From the cell containing the given text, extract its center point as [x, y] coordinate. 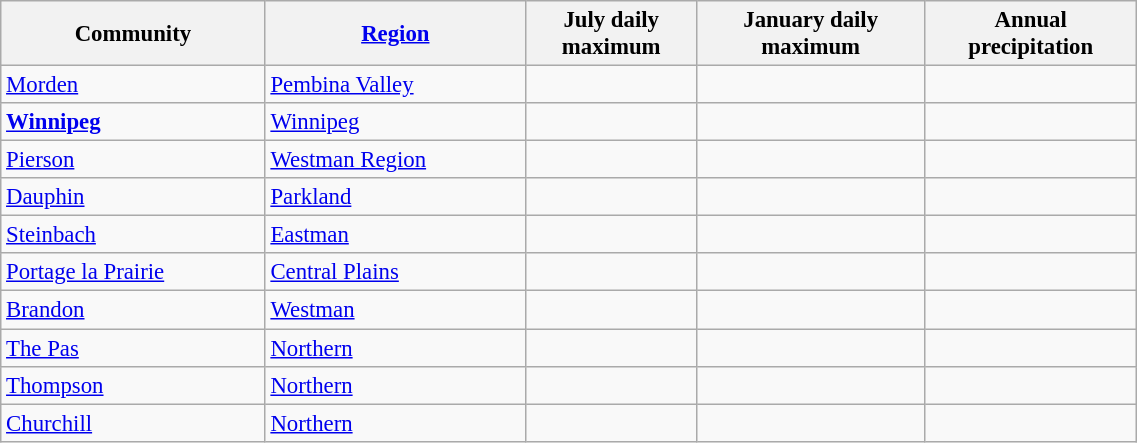
Westman [396, 310]
Westman Region [396, 160]
Steinbach [133, 235]
Region [396, 34]
January dailymaximum [811, 34]
The Pas [133, 348]
Parkland [396, 197]
Churchill [133, 423]
Community [133, 34]
Brandon [133, 310]
July dailymaximum [612, 34]
Pierson [133, 160]
Portage la Prairie [133, 273]
Pembina Valley [396, 85]
Central Plains [396, 273]
Dauphin [133, 197]
Eastman [396, 235]
Annualprecipitation [1031, 34]
Morden [133, 85]
Thompson [133, 385]
